Identify which cell holds the provided text, then report its [X, Y] central coordinate. 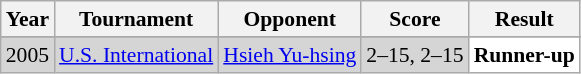
Year [28, 19]
Result [524, 19]
U.S. International [136, 55]
Hsieh Yu-hsing [290, 55]
Score [414, 19]
2005 [28, 55]
Opponent [290, 19]
2–15, 2–15 [414, 55]
Tournament [136, 19]
Runner-up [524, 55]
